Locate the cell with the specified text and output its (x, y) center coordinate. 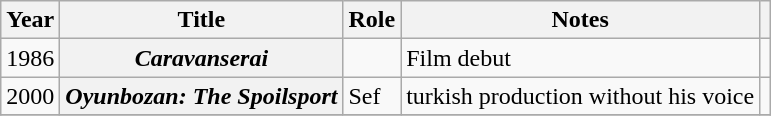
Caravanserai (202, 58)
Oyunbozan: The Spoilsport (202, 96)
Notes (580, 20)
2000 (30, 96)
Film debut (580, 58)
Role (372, 20)
Title (202, 20)
1986 (30, 58)
Year (30, 20)
Sef (372, 96)
turkish production without his voice (580, 96)
